Extract the (X, Y) coordinate from the center of the cell holding the provided text.  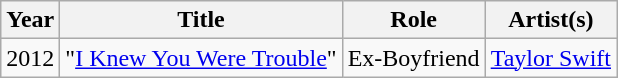
Title (201, 20)
"I Knew You Were Trouble" (201, 58)
Ex-Boyfriend (414, 58)
2012 (30, 58)
Year (30, 20)
Role (414, 20)
Taylor Swift (550, 58)
Artist(s) (550, 20)
